Return the [x, y] coordinate for the center point of the cell that contains the specified text.  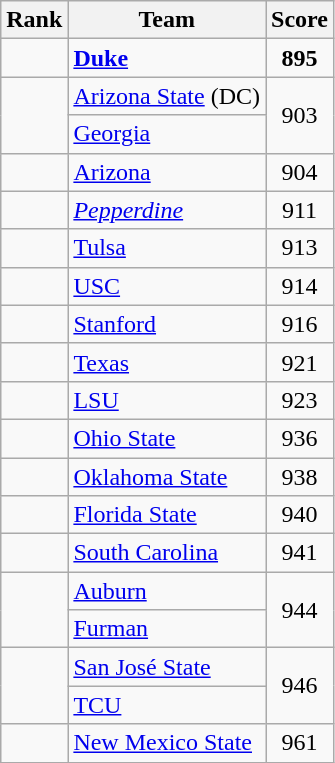
Furman [167, 629]
Tulsa [167, 248]
Ohio State [167, 438]
938 [300, 477]
Oklahoma State [167, 477]
Pepperdine [167, 210]
911 [300, 210]
895 [300, 58]
914 [300, 286]
921 [300, 362]
904 [300, 172]
Duke [167, 58]
Georgia [167, 134]
Stanford [167, 324]
903 [300, 115]
USC [167, 286]
Score [300, 20]
LSU [167, 400]
TCU [167, 705]
923 [300, 400]
961 [300, 743]
Florida State [167, 515]
Auburn [167, 591]
South Carolina [167, 553]
946 [300, 686]
941 [300, 553]
Arizona [167, 172]
916 [300, 324]
Team [167, 20]
913 [300, 248]
New Mexico State [167, 743]
Rank [34, 20]
936 [300, 438]
Arizona State (DC) [167, 96]
San José State [167, 667]
944 [300, 610]
940 [300, 515]
Texas [167, 362]
